Scan for the cell matching the given text and deliver its (X, Y) coordinate at center. 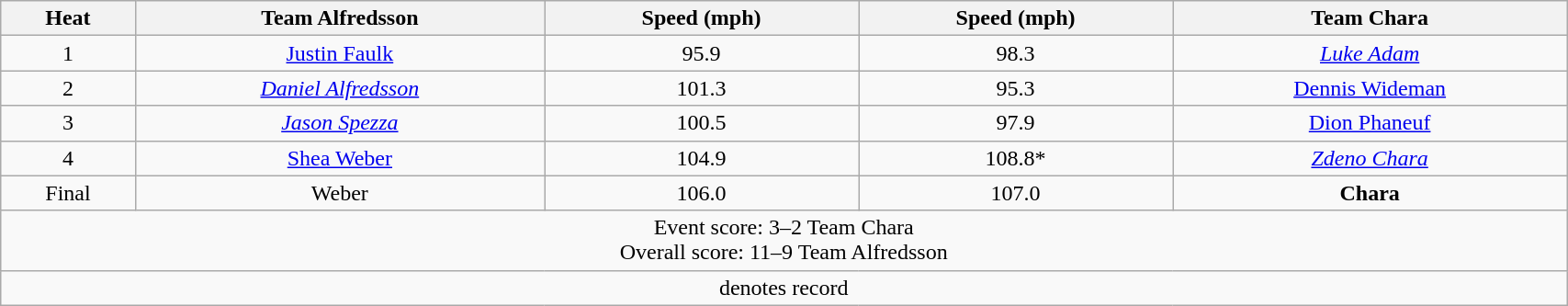
1 (68, 53)
Heat (68, 18)
108.8* (1016, 158)
Weber (340, 193)
95.9 (702, 53)
100.5 (702, 123)
Dennis Wideman (1371, 88)
Team Chara (1371, 18)
Final (68, 193)
Daniel Alfredsson (340, 88)
98.3 (1016, 53)
3 (68, 123)
4 (68, 158)
Shea Weber (340, 158)
Event score: 3–2 Team CharaOverall score: 11–9 Team Alfredsson (784, 241)
Zdeno Chara (1371, 158)
Team Alfredsson (340, 18)
2 (68, 88)
104.9 (702, 158)
denotes record (784, 288)
Chara (1371, 193)
97.9 (1016, 123)
Justin Faulk (340, 53)
107.0 (1016, 193)
Jason Spezza (340, 123)
95.3 (1016, 88)
Dion Phaneuf (1371, 123)
Luke Adam (1371, 53)
106.0 (702, 193)
101.3 (702, 88)
